Output the (x, y) coordinate of the center of the cell containing the given text.  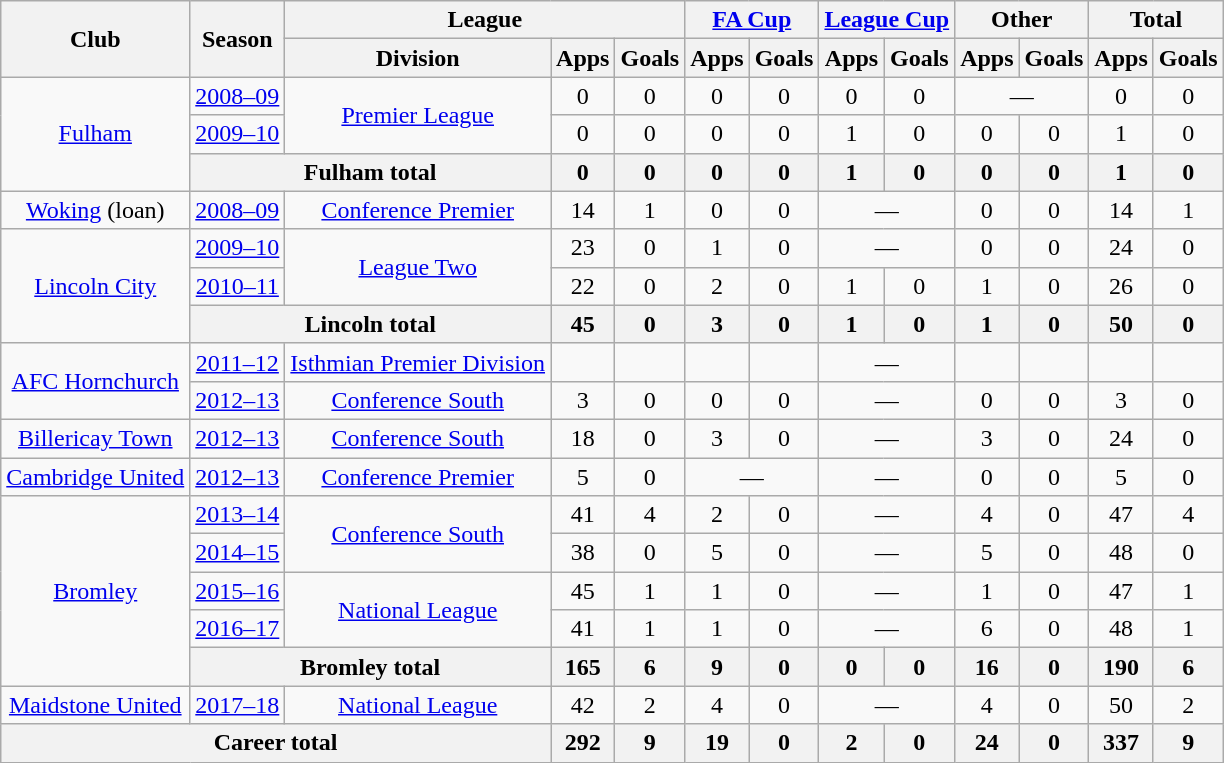
Lincoln City (96, 286)
2013–14 (238, 515)
337 (1121, 743)
18 (583, 438)
AFC Hornchurch (96, 381)
Woking (loan) (96, 210)
Cambridge United (96, 477)
Fulham (96, 134)
FA Cup (752, 20)
League Cup (887, 20)
Career total (276, 743)
165 (583, 667)
16 (987, 667)
22 (583, 286)
Division (418, 58)
42 (583, 705)
Lincoln total (370, 324)
38 (583, 553)
Club (96, 39)
Bromley (96, 591)
Billericay Town (96, 438)
Isthmian Premier Division (418, 362)
2017–18 (238, 705)
19 (717, 743)
Maidstone United (96, 705)
League Two (418, 267)
2010–11 (238, 286)
26 (1121, 286)
League (485, 20)
Season (238, 39)
2015–16 (238, 591)
2014–15 (238, 553)
Other (1022, 20)
292 (583, 743)
Fulham total (370, 172)
Total (1156, 20)
190 (1121, 667)
23 (583, 248)
2011–12 (238, 362)
Bromley total (370, 667)
2016–17 (238, 629)
Premier League (418, 115)
